Find where the given text appears and provide that cell's center as [X, Y] coordinate. 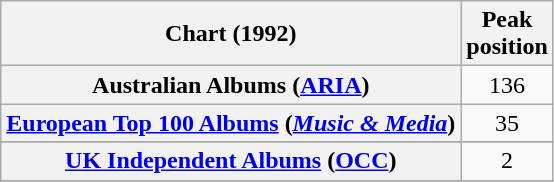
136 [507, 85]
2 [507, 161]
Chart (1992) [231, 34]
UK Independent Albums (OCC) [231, 161]
Peakposition [507, 34]
35 [507, 123]
European Top 100 Albums (Music & Media) [231, 123]
Australian Albums (ARIA) [231, 85]
